For the text-containing cell, return its midpoint in (x, y) coordinate format. 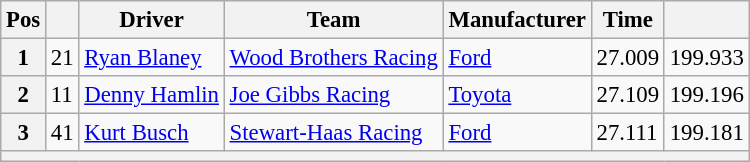
Pos (24, 20)
1 (24, 58)
11 (62, 95)
Wood Brothers Racing (334, 58)
Stewart-Haas Racing (334, 133)
Joe Gibbs Racing (334, 95)
199.181 (706, 133)
Manufacturer (517, 20)
41 (62, 133)
199.196 (706, 95)
Toyota (517, 95)
27.009 (628, 58)
2 (24, 95)
199.933 (706, 58)
Team (334, 20)
3 (24, 133)
Kurt Busch (152, 133)
Time (628, 20)
Driver (152, 20)
Ryan Blaney (152, 58)
27.111 (628, 133)
Denny Hamlin (152, 95)
21 (62, 58)
27.109 (628, 95)
